Output the (x, y) coordinate of the center of the cell containing the given text.  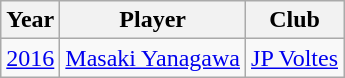
Club (295, 20)
2016 (30, 58)
Year (30, 20)
Player (153, 20)
Masaki Yanagawa (153, 58)
JP Voltes (295, 58)
